Capture the cell that displays the provided text and extract its (X, Y) central coordinate. 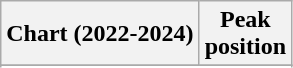
Peakposition (245, 34)
Chart (2022-2024) (100, 34)
